Output the (X, Y) coordinate of the center of the cell containing the given text.  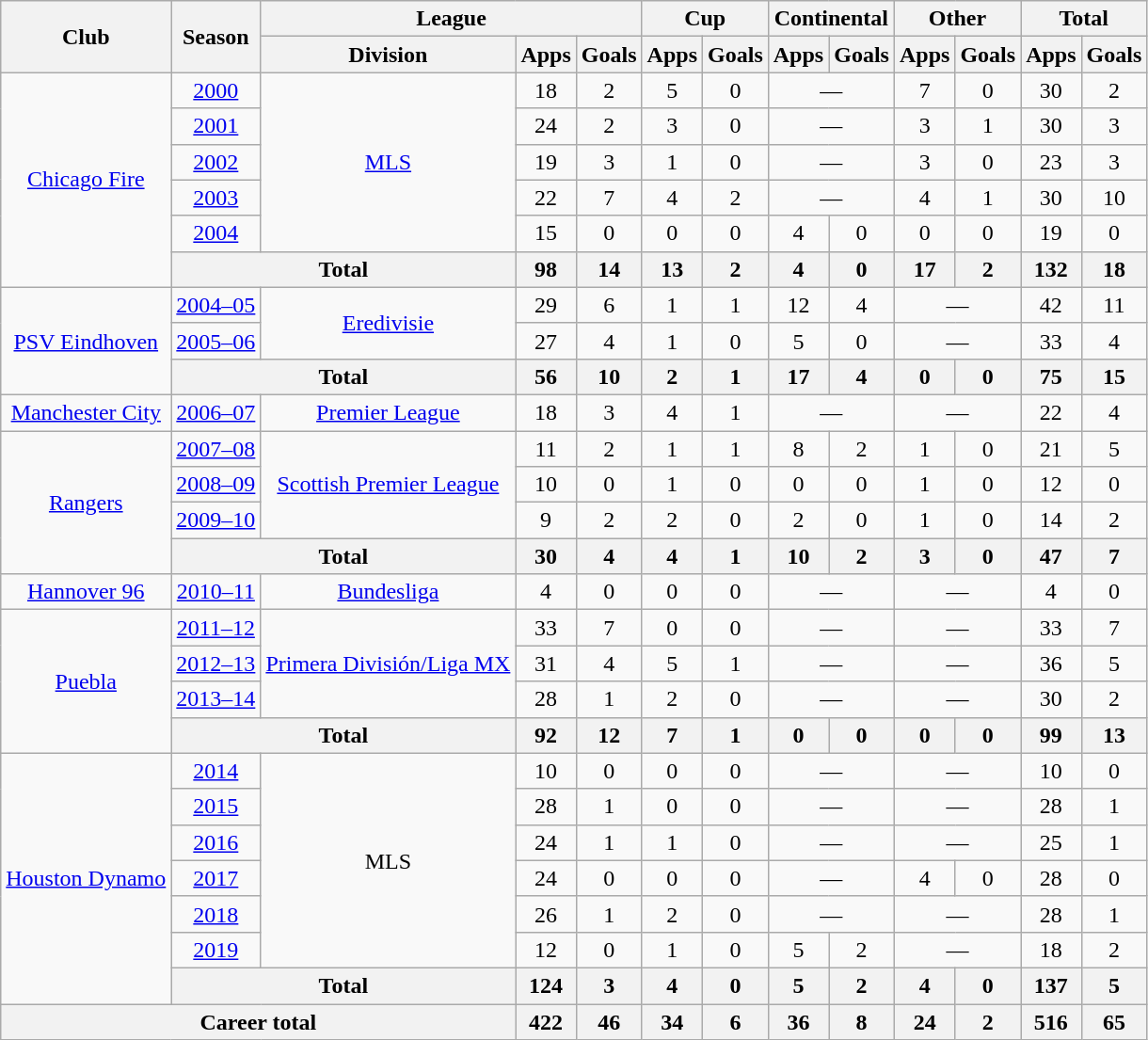
42 (1051, 305)
2008–09 (216, 485)
27 (546, 341)
124 (546, 985)
65 (1114, 1021)
75 (1051, 376)
2009–10 (216, 520)
Club (87, 37)
Manchester City (87, 412)
Chicago Fire (87, 180)
PSV Eindhoven (87, 341)
Cup (705, 19)
9 (546, 520)
137 (1051, 985)
99 (1051, 735)
League (452, 19)
2003 (216, 198)
2012–13 (216, 664)
Bundesliga (388, 592)
Primera División/Liga MX (388, 664)
Rangers (87, 503)
2017 (216, 878)
Hannover 96 (87, 592)
Season (216, 37)
Division (388, 55)
2016 (216, 842)
2010–11 (216, 592)
2014 (216, 771)
2011–12 (216, 628)
25 (1051, 842)
2004–05 (216, 305)
Scottish Premier League (388, 485)
Premier League (388, 412)
516 (1051, 1021)
2013–14 (216, 699)
132 (1051, 269)
46 (609, 1021)
Eredivisie (388, 323)
Career total (258, 1021)
21 (1051, 449)
2001 (216, 126)
2007–08 (216, 449)
2002 (216, 162)
31 (546, 664)
2006–07 (216, 412)
Other (957, 19)
23 (1051, 162)
Continental (831, 19)
2015 (216, 807)
422 (546, 1021)
2005–06 (216, 341)
56 (546, 376)
2019 (216, 950)
26 (546, 914)
92 (546, 735)
2018 (216, 914)
Houston Dynamo (87, 878)
2000 (216, 90)
34 (672, 1021)
2004 (216, 233)
29 (546, 305)
Puebla (87, 681)
98 (546, 269)
47 (1051, 556)
